Identify which cell holds the provided text, then report its [x, y] central coordinate. 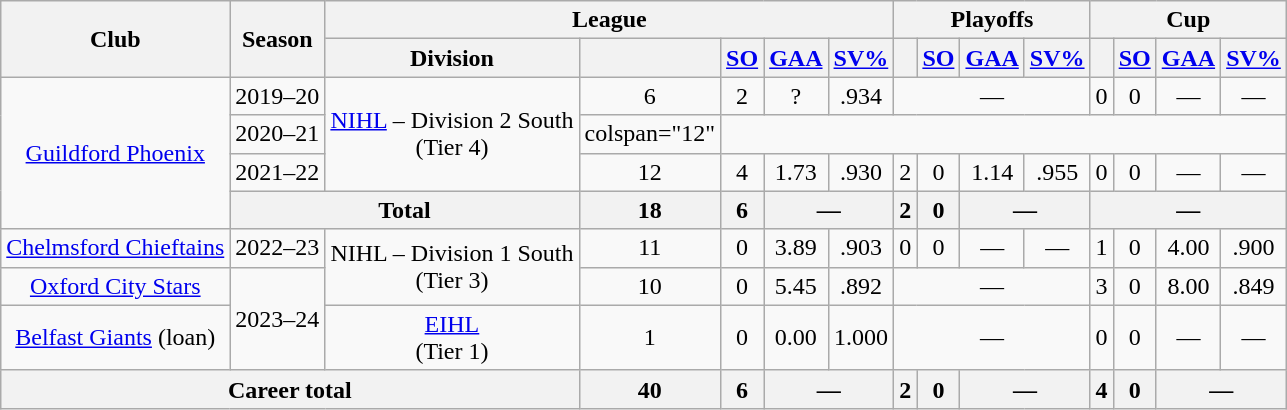
18 [650, 210]
8.00 [1188, 286]
.934 [861, 96]
.903 [861, 248]
? [796, 96]
40 [650, 389]
Belfast Giants (loan) [116, 338]
.930 [861, 172]
Club [116, 39]
12 [650, 172]
2020–21 [278, 134]
colspan="12" [650, 134]
1.14 [992, 172]
NIHL – Division 1 South(Tier 3) [452, 267]
1.73 [796, 172]
League [610, 20]
Division [452, 58]
5.45 [796, 286]
2023–24 [278, 318]
2019–20 [278, 96]
Guildford Phoenix [116, 153]
3 [1102, 286]
Chelmsford Chieftains [116, 248]
3.89 [796, 248]
EIHL(Tier 1) [452, 338]
Total [404, 210]
4.00 [1188, 248]
.849 [1254, 286]
10 [650, 286]
0.00 [796, 338]
2021–22 [278, 172]
Playoffs [992, 20]
Cup [1188, 20]
.955 [1057, 172]
1.000 [861, 338]
11 [650, 248]
Career total [290, 389]
.892 [861, 286]
2022–23 [278, 248]
.900 [1254, 248]
Season [278, 39]
NIHL – Division 2 South(Tier 4) [452, 134]
Oxford City Stars [116, 286]
